Search for the cell housing the specified text and yield its (x, y) center coordinate. 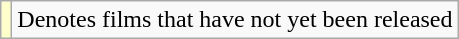
Denotes films that have not yet been released (235, 20)
